Extract the (x, y) coordinate from the center of the cell holding the provided text.  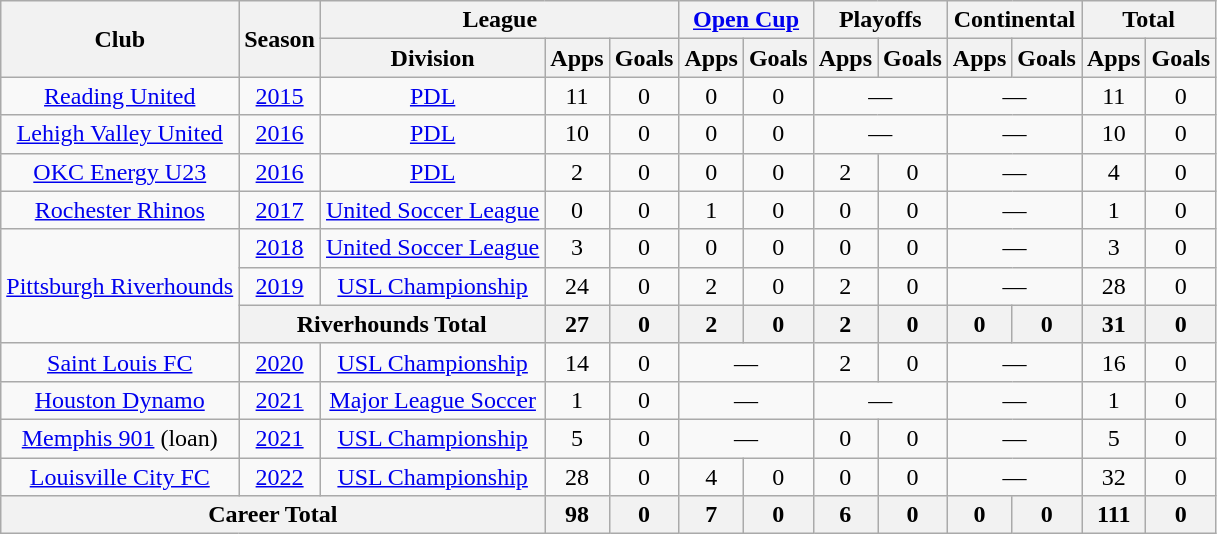
2019 (280, 286)
Major League Soccer (432, 400)
6 (845, 515)
32 (1114, 477)
2022 (280, 477)
League (499, 20)
Memphis 901 (loan) (120, 438)
7 (711, 515)
Playoffs (880, 20)
27 (577, 324)
16 (1114, 362)
Saint Louis FC (120, 362)
Division (432, 58)
Open Cup (746, 20)
111 (1114, 515)
OKC Energy U23 (120, 172)
24 (577, 286)
Houston Dynamo (120, 400)
Rochester Rhinos (120, 210)
98 (577, 515)
2018 (280, 248)
Pittsburgh Riverhounds (120, 286)
2015 (280, 96)
2020 (280, 362)
Season (280, 39)
2017 (280, 210)
31 (1114, 324)
Riverhounds Total (392, 324)
Louisville City FC (120, 477)
14 (577, 362)
Continental (1014, 20)
Total (1149, 20)
Career Total (273, 515)
Reading United (120, 96)
Club (120, 39)
Lehigh Valley United (120, 134)
